Scan for the cell matching the given text and deliver its [X, Y] coordinate at center. 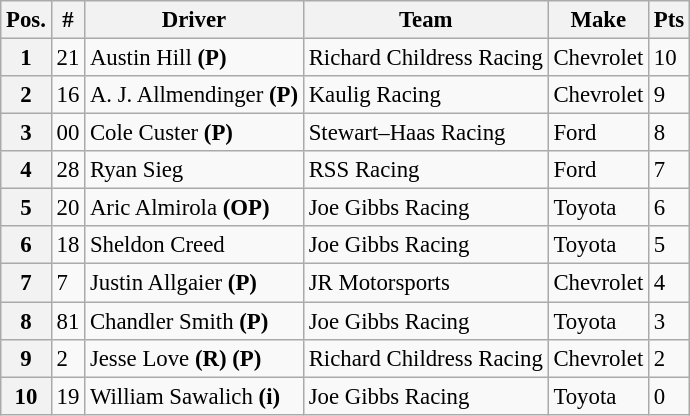
Jesse Love (R) (P) [194, 358]
Sheldon Creed [194, 245]
# [68, 20]
A. J. Allmendinger (P) [194, 95]
28 [68, 170]
Pos. [26, 20]
0 [670, 396]
19 [68, 396]
Driver [194, 20]
Kaulig Racing [426, 95]
Cole Custer (P) [194, 133]
Aric Almirola (OP) [194, 208]
JR Motorsports [426, 283]
Make [598, 20]
Pts [670, 20]
Justin Allgaier (P) [194, 283]
81 [68, 321]
18 [68, 245]
20 [68, 208]
Chandler Smith (P) [194, 321]
1 [26, 58]
00 [68, 133]
RSS Racing [426, 170]
William Sawalich (i) [194, 396]
Ryan Sieg [194, 170]
Stewart–Haas Racing [426, 133]
16 [68, 95]
Team [426, 20]
21 [68, 58]
Austin Hill (P) [194, 58]
